Locate the cell with the specified text and output its (X, Y) center coordinate. 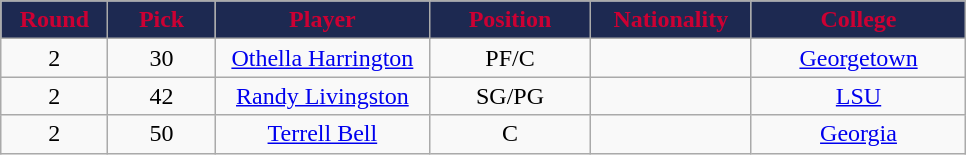
College (858, 20)
50 (162, 134)
30 (162, 58)
PF/C (510, 58)
Position (510, 20)
Pick (162, 20)
LSU (858, 96)
Georgia (858, 134)
Player (322, 20)
Randy Livingston (322, 96)
Terrell Bell (322, 134)
Nationality (670, 20)
Georgetown (858, 58)
Othella Harrington (322, 58)
SG/PG (510, 96)
C (510, 134)
42 (162, 96)
Round (54, 20)
